Determine the (X, Y) coordinate at the center of the cell enclosing the given text.  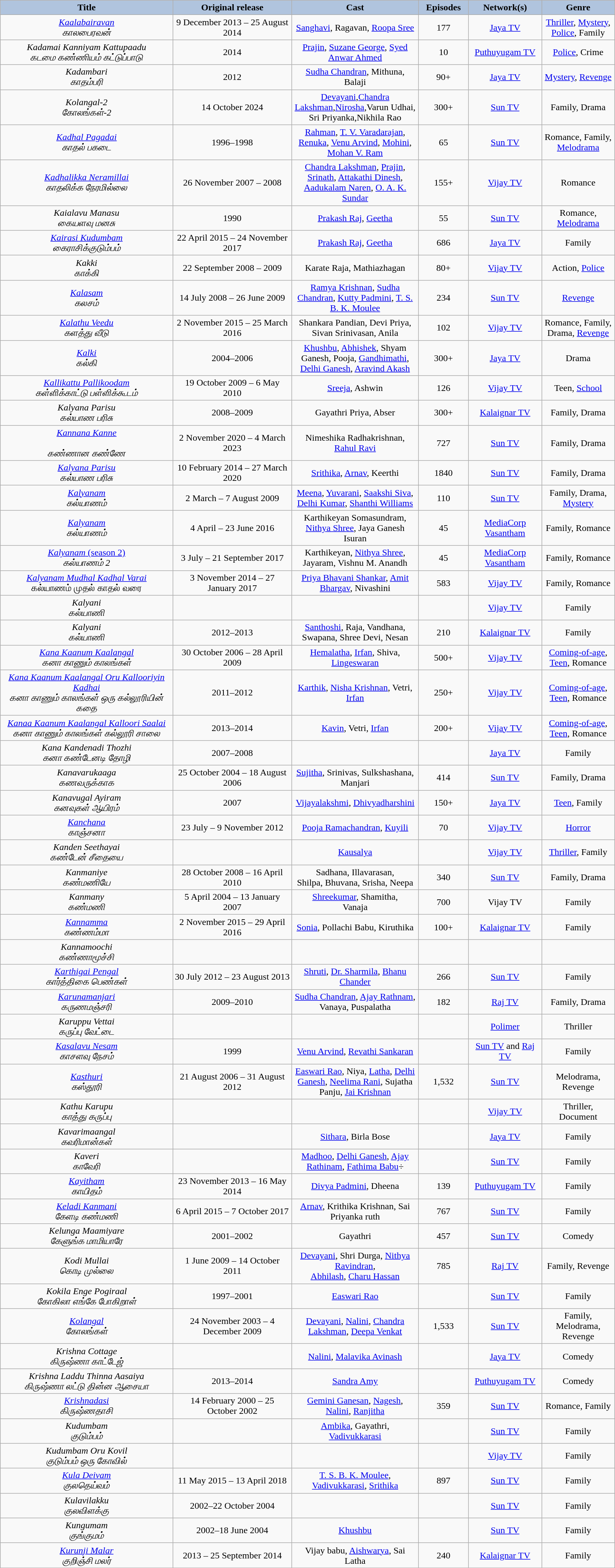
686 (444, 243)
Krishnadasi கிருஷ்ணதாசி (86, 1406)
22 September 2008 – 2009 (233, 268)
70 (444, 828)
Cast (355, 8)
1990 (233, 218)
457 (444, 1236)
340 (444, 878)
2014 (233, 52)
Teen, School (578, 388)
Kairasi Kudumbam கைராசிக்குடும்பம் (86, 243)
126 (444, 388)
414 (444, 777)
19 October 2009 – 6 May 2010 (233, 388)
Kalasam கலசம் (86, 298)
Prajin, Suzane George, Syed Anwar Ahmed (355, 52)
Divya Padmini, Dheena (355, 1186)
2012 (233, 77)
Sandra Amy (355, 1381)
Kathu Karupu காத்து கருப்பு (86, 1112)
Kodi Mullai கொடி முல்லை (86, 1266)
Srithika, Arnav, Keerthi (355, 473)
2002–22 October 2004 (233, 1506)
Karuppu Vettai கருப்பு வேட்டை (86, 1027)
Kudumbam குடும்பம் (86, 1431)
Arnav, Krithika Krishnan, Sai Priyanka ruth (355, 1211)
6 April 2015 – 7 October 2017 (233, 1211)
Kudumbam Oru Kovil குடும்பம் ஒரு கோவில் (86, 1456)
2009–2010 (233, 1001)
Romance, Family, Melodrama (578, 142)
Revenge (578, 298)
28 October 2008 – 16 April 2010 (233, 878)
Sun TV and Raj TV (505, 1051)
Kaialavu Manasu கையளவு மனசு (86, 218)
Kokila Enge Pogiraal கோகிலா எங்கே போகிறாள் (86, 1296)
Karthik, Nisha Krishnan, Vetri, Irfan (355, 692)
Kungumam குங்குமம் (86, 1530)
359 (444, 1406)
9 December 2013 – 25 August 2014 (233, 28)
Kana Kaanum Kaalangal கனா காணும் காலங்கள் (86, 657)
2002–18 June 2004 (233, 1530)
Kana Kaanum Kaalangal Oru Kallooriyin Kadhai கனா காணும் காலங்கள் ஒரு கல்லூரியின் கதை (86, 692)
Original release (233, 8)
2013 – 25 September 2014 (233, 1555)
2008–2009 (233, 413)
T. S. B. K. Moulee, Vadivukkarasi, Srithika (355, 1480)
Title (86, 8)
5 April 2004 – 13 January 2007 (233, 902)
Kannana Kanne கண்ணான கண்ணே (86, 443)
Kanaa Kaanum Kaalangal Kalloori Saalai கனா காணும் காலங்கள் கல்லூரி சாலை (86, 728)
Kannamma கண்ணம்மா (86, 927)
Kallikattu Pallikoodam கள்ளிக்காட்டு பள்ளிக்கூடம் (86, 388)
4 April – 23 June 2016 (233, 528)
Romance, Family, Drama, Revenge (578, 327)
Krishna Cottage கிருஷ்ணா காட்டேஜ் (86, 1356)
Romance (578, 183)
Kanmaniye கண்மணியே (86, 878)
23 November 2013 – 16 May 2014 (233, 1186)
Sudha Chandran, Mithuna, Balaji (355, 77)
2001–2002 (233, 1236)
Kayitham காயிதம் (86, 1186)
Kakki காக்கி (86, 268)
Kalathu Veedu களத்து வீடு (86, 327)
Ramya Krishnan, Sudha Chandran, Kutty Padmini, T. S. B. K. Moulee (355, 298)
Keladi Kanmani கேளடி கண்மணி (86, 1211)
14 October 2024 (233, 107)
250+ (444, 692)
Kulavilakku குலவிளக்கு (86, 1506)
Kasthuri கஸ்தூரி (86, 1081)
Karunamanjari கருணமஞ்சரி (86, 1001)
Santhoshi, Raja, Vandhana, Swapana, Shree Devi, Nesan (355, 633)
Sreeja, Ashwin (355, 388)
Meena, Yuvarani, Saakshi Siva, Delhi Kumar, Shanthi Williams (355, 498)
Family, Melodrama, Revenge (578, 1326)
Vijayalakshmi, Dhivyadharshini (355, 803)
1,532 (444, 1081)
Thriller, Mystery, Police, Family (578, 28)
Nalini, Malavika Avinash (355, 1356)
23 July – 9 November 2012 (233, 828)
700 (444, 902)
Network(s) (505, 8)
Sithara, Birla Bose (355, 1136)
Mystery, Revenge (578, 77)
Kelunga Maamiyare கேளுங்க மாமியாரே (86, 1236)
767 (444, 1211)
150+ (444, 803)
2 November 2020 – 4 March 2023 (233, 443)
Karthigai Pengal கார்த்திகை பெண்கள் (86, 977)
Devayani,Chandra Lakshman,Nirosha,Varun Udhai, Sri Priyanka,Nikhila Rao (355, 107)
Khushbu, Abhishek, Shyam Ganesh, Pooja, Gandhimathi, Delhi Ganesh, Aravind Akash (355, 358)
Episodes (444, 8)
785 (444, 1266)
2007 (233, 803)
Khushbu (355, 1530)
Kadhal Pagadai காதல் பகடை (86, 142)
Venu Arvind, Revathi Sankaran (355, 1051)
Hemalatha, Irfan, Shiva, Lingeswaran (355, 657)
Melodrama, Revenge (578, 1081)
Sujitha, Srinivas, Sulkshashana, Manjari (355, 777)
Family, Revenge (578, 1266)
110 (444, 498)
Kaalabairavan காலபைரவன் (86, 28)
11 May 2015 – 13 April 2018 (233, 1480)
Genre (578, 8)
Shruti, Dr. Sharmila, Bhanu Chander (355, 977)
266 (444, 977)
Devayani, Nalini, Chandra Lakshman, Deepa Venkat (355, 1326)
Kannamoochi கண்ணாமூச்சி (86, 952)
Kanden Seethayai கண்டேன் சீதையை (86, 852)
Teen, Family (578, 803)
10 (444, 52)
177 (444, 28)
Polimer (505, 1027)
Kausalya (355, 852)
Kavin, Vetri, Irfan (355, 728)
1840 (444, 473)
14 July 2008 – 26 June 2009 (233, 298)
Romance, Melodrama (578, 218)
Karate Raja, Mathiazhagan (355, 268)
Shankara Pandian, Devi Priya, Sivan Srinivasan, Anila (355, 327)
102 (444, 327)
Kolangal-2 கோலங்கள்-2 (86, 107)
Sudha Chandran, Ajay Rathnam, Vanaya, Puspalatha (355, 1001)
Thriller (578, 1027)
55 (444, 218)
22 April 2015 – 24 November 2017 (233, 243)
Thriller, Family (578, 852)
14 February 2000 – 25 October 2002 (233, 1406)
Family, Drama, Mystery (578, 498)
30 October 2006 – 28 April 2009 (233, 657)
3 November 2014 – 27 January 2017 (233, 583)
234 (444, 298)
1997–2001 (233, 1296)
Drama (578, 358)
583 (444, 583)
2007–2008 (233, 753)
2012–2013 (233, 633)
Kolangal கோலங்கள் (86, 1326)
Karthikeyan, Nithya Shree, Jayaram, Vishnu M. Anandh (355, 558)
1999 (233, 1051)
727 (444, 443)
Priya Bhavani Shankar, Amit Bhargav, Nivashini (355, 583)
25 October 2004 – 18 August 2006 (233, 777)
Sonia, Pollachi Babu, Kiruthika (355, 927)
Gemini Ganesan, Nagesh, Nalini, Ranjitha (355, 1406)
80+ (444, 268)
139 (444, 1186)
1 June 2009 – 14 October 2011 (233, 1266)
Kaveri காவேரி (86, 1161)
2004–2006 (233, 358)
Karthikeyan Somasundram, Nithya Shree, Jaya Ganesh Isuran (355, 528)
Kalyanam Mudhal Kadhal Varai கல்யாணம் முதல் காதல் வரை (86, 583)
1,533 (444, 1326)
Chandra Lakshman, Prajin, Srinath, Attakathi Dinesh, Aadukalam Naren, O. A. K. Sundar (355, 183)
500+ (444, 657)
Sadhana, Illavarasan,Shilpa, Bhuvana, Srisha, Neepa (355, 878)
24 November 2003 – 4 December 2009 (233, 1326)
3 July – 21 September 2017 (233, 558)
240 (444, 1555)
21 August 2006 – 31 August 2012 (233, 1081)
65 (444, 142)
Horror (578, 828)
Madhoo, Delhi Ganesh, Ajay Rathinam, Fathima Babu÷ (355, 1161)
Devayani, Shri Durga, Nithya Ravindran,Abhilash, Charu Hassan (355, 1266)
210 (444, 633)
Shreekumar, Shamitha,Vanaja (355, 902)
Kadhalikka Neramillai காதலிக்க நேரமில்லை (86, 183)
Kadamai Kanniyam Kattupaadu கடமை கண்ணியம் கட்டுப்பாடு (86, 52)
Kula Deivam குலதெய்வம் (86, 1480)
Sanghavi, Ragavan, Roopa Sree (355, 28)
Kanavugal Ayiram கனவுகள் ஆயிரம் (86, 803)
Police, Crime (578, 52)
Thriller, Document (578, 1112)
Kana Kandenadi Thozhi கனா கண்டேனடி தோழி (86, 753)
2011–2012 (233, 692)
Ambika, Gayathri, Vadivukkarasi (355, 1431)
2 November 2015 – 25 March 2016 (233, 327)
30 July 2012 – 23 August 2013 (233, 977)
Krishna Laddu Thinna Aasaiya கிருஷ்ணா லட்டு தின்ன ஆசையா (86, 1381)
2 November 2015 – 29 April 2016 (233, 927)
Rahman, T. V. Varadarajan, Renuka, Venu Arvind, Mohini, Mohan V. Ram (355, 142)
2 March – 7 August 2009 (233, 498)
Kasalavu Nesam காசளவு நேசம் (86, 1051)
Pooja Ramachandran, Kuyili (355, 828)
100+ (444, 927)
26 November 2007 – 2008 (233, 183)
1996–1998 (233, 142)
Kalyanam (season 2) கல்யாணம் 2 (86, 558)
Kadambari காதம்பரி (86, 77)
897 (444, 1480)
200+ (444, 728)
155+ (444, 183)
Nimeshika Radhakrishnan, Rahul Ravi (355, 443)
Easwari Rao, Niya, Latha, Delhi Ganesh, Neelima Rani, Sujatha Panju, Jai Krishnan (355, 1081)
Kanavarukaaga கணவருக்காக (86, 777)
Romance, Family (578, 1406)
Kanchana காஞ்சனா (86, 828)
Action, Police (578, 268)
Vijay babu, Aishwarya, Sai Latha (355, 1555)
182 (444, 1001)
Gayathri (355, 1236)
Kalki கல்கி (86, 358)
90+ (444, 77)
Kurunji Malar குறிஞ்சி மலர் (86, 1555)
Kavarimaangal கவரிமான்கள் (86, 1136)
10 February 2014 – 27 March 2020 (233, 473)
Easwari Rao (355, 1296)
Kanmany கண்மணி (86, 902)
Gayathri Priya, Abser (355, 413)
